Determine the [X, Y] coordinate at the center of the cell enclosing the given text.  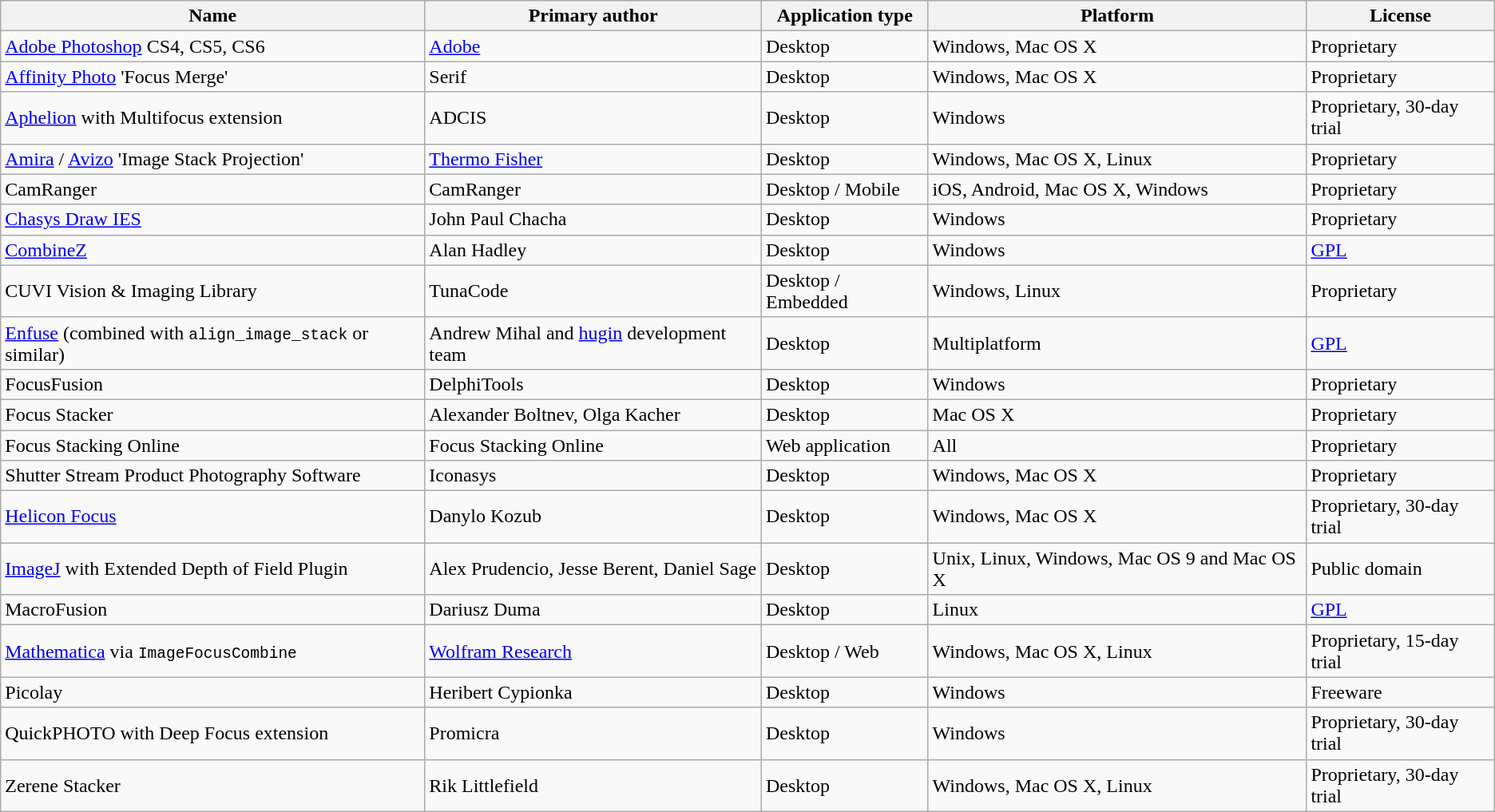
Affinity Photo 'Focus Merge' [212, 77]
Danylo Kozub [593, 517]
Web application [845, 445]
Serif [593, 77]
QuickPHOTO with Deep Focus extension [212, 733]
Alan Hadley [593, 250]
Desktop / Web [845, 652]
Name [212, 16]
Freeware [1401, 692]
Iconasys [593, 476]
Adobe [593, 46]
DelphiTools [593, 384]
Andrew Mihal and hugin development team [593, 343]
MacroFusion [212, 610]
Public domain [1401, 568]
Picolay [212, 692]
Shutter Stream Product Photography Software [212, 476]
ADCIS [593, 118]
FocusFusion [212, 384]
Windows, Linux [1117, 291]
Desktop / Embedded [845, 291]
Zerene Stacker [212, 786]
TunaCode [593, 291]
Proprietary, 15-day trial [1401, 652]
Dariusz Duma [593, 610]
Aphelion with Multifocus extension [212, 118]
CombineZ [212, 250]
iOS, Android, Mac OS X, Windows [1117, 189]
Alex Prudencio, Jesse Berent, Daniel Sage [593, 568]
John Paul Chacha [593, 220]
Alexander Boltnev, Olga Kacher [593, 414]
Focus Stacker [212, 414]
ImageJ with Extended Depth of Field Plugin [212, 568]
Rik Littlefield [593, 786]
Mathematica via ImageFocusCombine [212, 652]
Application type [845, 16]
Adobe Photoshop CS4, CS5, CS6 [212, 46]
Platform [1117, 16]
Enfuse (combined with align_image_stack or similar) [212, 343]
Unix, Linux, Windows, Mac OS 9 and Mac OS X [1117, 568]
All [1117, 445]
Amira / Avizo 'Image Stack Projection' [212, 159]
Desktop / Mobile [845, 189]
License [1401, 16]
Promicra [593, 733]
Mac OS X [1117, 414]
Primary author [593, 16]
Wolfram Research [593, 652]
Multiplatform [1117, 343]
CUVI Vision & Imaging Library [212, 291]
Thermo Fisher [593, 159]
Linux [1117, 610]
Chasys Draw IES [212, 220]
Heribert Cypionka [593, 692]
Helicon Focus [212, 517]
